Return the (x, y) coordinate for the center point of the cell that contains the specified text.  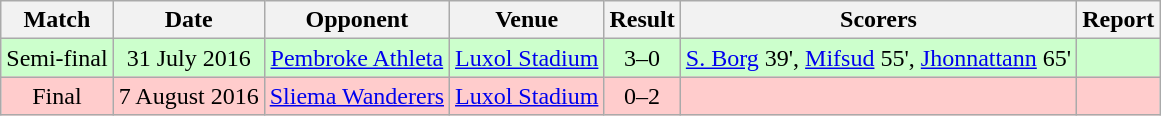
Semi-final (57, 58)
Match (57, 20)
Result (642, 20)
Sliema Wanderers (356, 96)
0–2 (642, 96)
Date (188, 20)
Report (1118, 20)
3–0 (642, 58)
Pembroke Athleta (356, 58)
31 July 2016 (188, 58)
Venue (527, 20)
7 August 2016 (188, 96)
Opponent (356, 20)
Final (57, 96)
S. Borg 39', Mifsud 55', Jhonnattann 65' (878, 58)
Scorers (878, 20)
